Find where the given text appears and provide that cell's center as (x, y) coordinate. 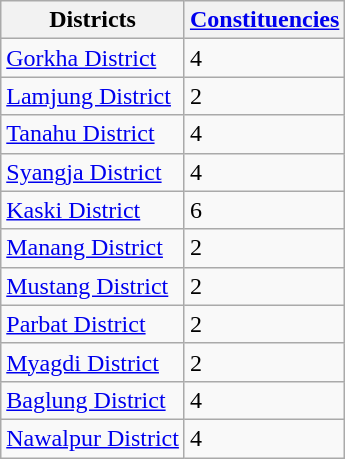
Syangja District (93, 172)
Myagdi District (93, 362)
Baglung District (93, 400)
Constituencies (264, 20)
Mustang District (93, 286)
6 (264, 210)
Lamjung District (93, 96)
Nawalpur District (93, 438)
Gorkha District (93, 58)
Parbat District (93, 324)
Tanahu District (93, 134)
Kaski District (93, 210)
Districts (93, 20)
Manang District (93, 248)
